Scan for the cell matching the given text and deliver its (x, y) coordinate at center. 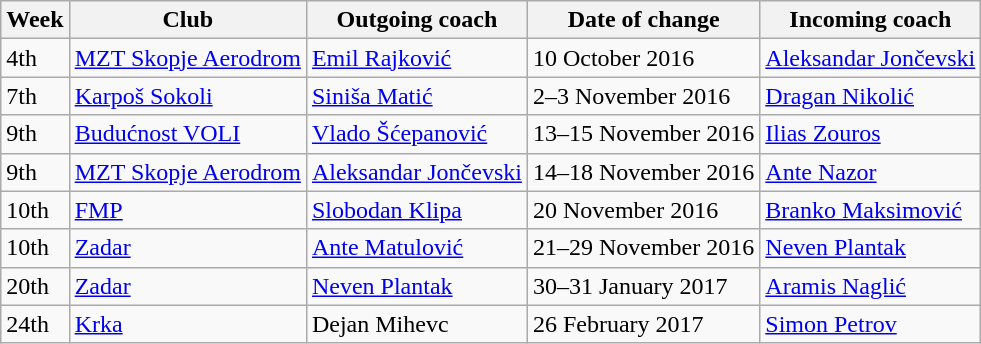
2–3 November 2016 (643, 96)
10 October 2016 (643, 58)
Emil Rajković (416, 58)
30–31 January 2017 (643, 286)
Ante Nazor (870, 172)
Dejan Mihevc (416, 324)
Branko Maksimović (870, 210)
Dragan Nikolić (870, 96)
Slobodan Klipa (416, 210)
Outgoing coach (416, 20)
Ante Matulović (416, 248)
Aramis Naglić (870, 286)
Week (35, 20)
26 February 2017 (643, 324)
Simon Petrov (870, 324)
7th (35, 96)
Krka (188, 324)
20th (35, 286)
Vlado Šćepanović (416, 134)
14–18 November 2016 (643, 172)
FMP (188, 210)
Ilias Zouros (870, 134)
Budućnost VOLI (188, 134)
21–29 November 2016 (643, 248)
Incoming coach (870, 20)
4th (35, 58)
20 November 2016 (643, 210)
24th (35, 324)
Date of change (643, 20)
Siniša Matić (416, 96)
Club (188, 20)
Karpoš Sokoli (188, 96)
13–15 November 2016 (643, 134)
